Output the [X, Y] coordinate of the center of the cell containing the given text.  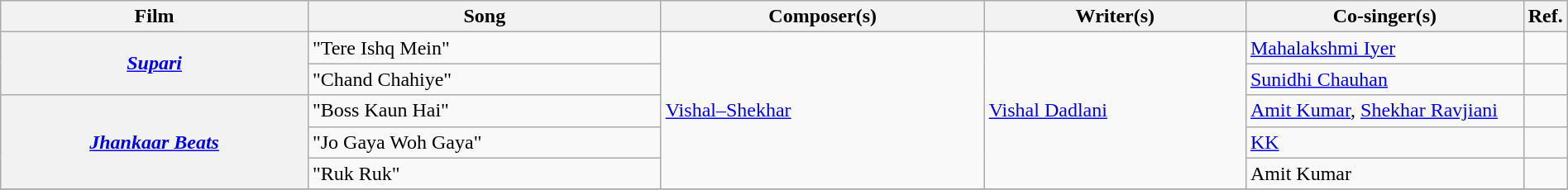
Jhankaar Beats [155, 142]
"Tere Ishq Mein" [485, 48]
"Ruk Ruk" [485, 173]
KK [1384, 142]
Writer(s) [1115, 17]
"Boss Kaun Hai" [485, 111]
"Chand Chahiye" [485, 79]
Amit Kumar [1384, 173]
"Jo Gaya Woh Gaya" [485, 142]
Composer(s) [822, 17]
Ref. [1545, 17]
Vishal Dadlani [1115, 111]
Film [155, 17]
Co-singer(s) [1384, 17]
Amit Kumar, Shekhar Ravjiani [1384, 111]
Sunidhi Chauhan [1384, 79]
Vishal–Shekhar [822, 111]
Supari [155, 64]
Song [485, 17]
Mahalakshmi Iyer [1384, 48]
